Return [X, Y] of the center of cell containing provided text 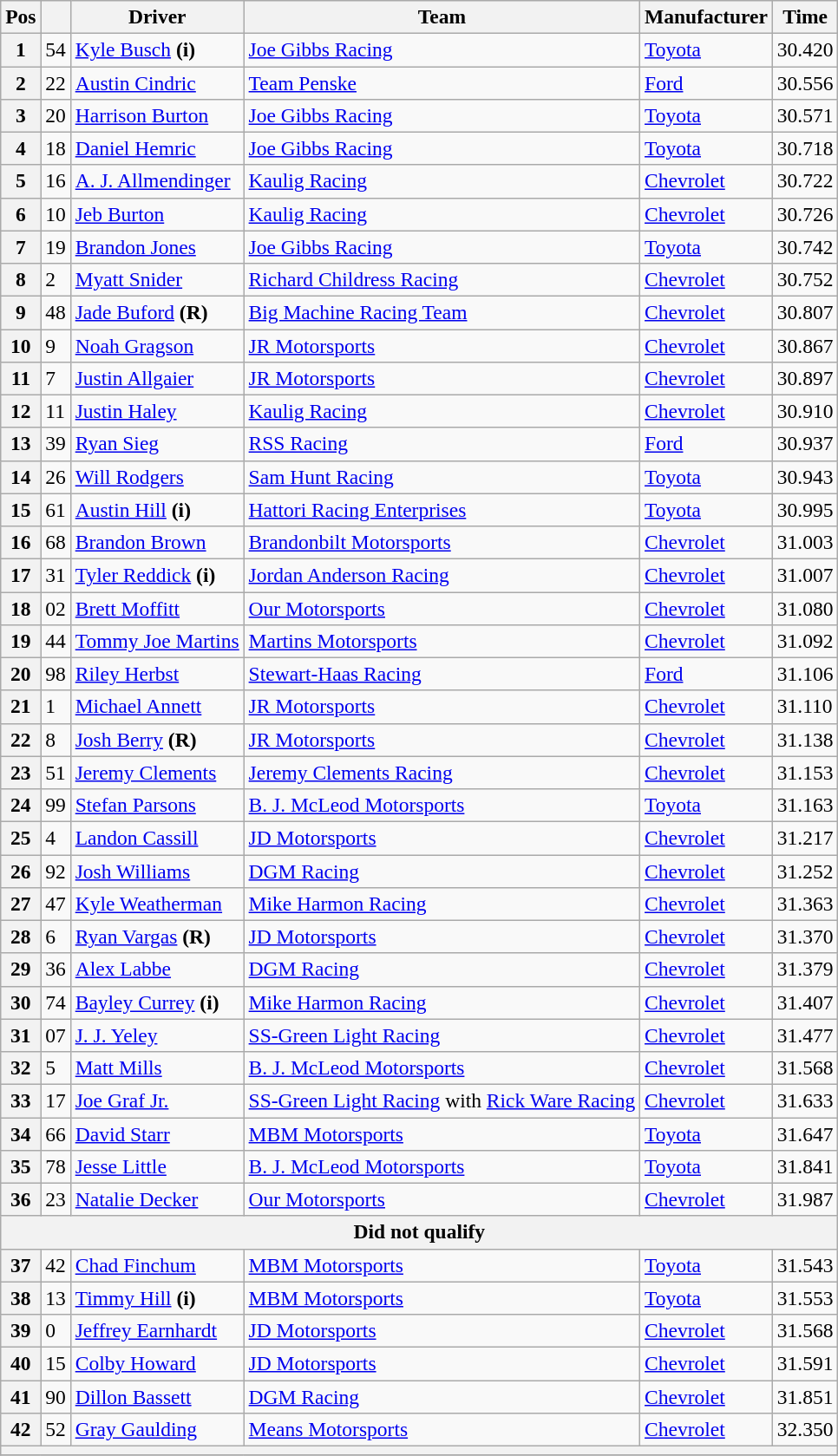
41 [21, 1396]
Team [442, 16]
Matt Mills [157, 1068]
Riley Herbst [157, 674]
Sam Hunt Racing [442, 477]
30.571 [805, 115]
3 [21, 115]
31.370 [805, 937]
98 [56, 674]
31.163 [805, 805]
31.110 [805, 707]
Jeffrey Earnhardt [157, 1330]
61 [56, 510]
30.752 [805, 279]
Manufacturer [706, 16]
Stewart-Haas Racing [442, 674]
47 [56, 904]
31.363 [805, 904]
33 [21, 1100]
Myatt Snider [157, 279]
A. J. Allmendinger [157, 181]
30.722 [805, 181]
92 [56, 871]
31.647 [805, 1133]
30 [21, 1002]
Did not qualify [420, 1232]
Dillon Bassett [157, 1396]
21 [21, 707]
David Starr [157, 1133]
Big Machine Racing Team [442, 312]
30.726 [805, 214]
Josh Williams [157, 871]
Brandonbilt Motorsports [442, 542]
31.138 [805, 740]
Josh Berry (R) [157, 740]
Daniel Hemric [157, 148]
31.407 [805, 1002]
Tyler Reddick (i) [157, 575]
Austin Hill (i) [157, 510]
Natalie Decker [157, 1199]
Brandon Brown [157, 542]
14 [21, 477]
30.867 [805, 345]
Will Rodgers [157, 477]
51 [56, 773]
Jade Buford (R) [157, 312]
31.851 [805, 1396]
31.543 [805, 1265]
Richard Childress Racing [442, 279]
Austin Cindric [157, 82]
Michael Annett [157, 707]
37 [21, 1265]
29 [21, 970]
54 [56, 49]
07 [56, 1035]
48 [56, 312]
32 [21, 1068]
Time [805, 16]
Ryan Vargas (R) [157, 937]
12 [21, 411]
Bayley Currey (i) [157, 1002]
74 [56, 1002]
30.718 [805, 148]
Harrison Burton [157, 115]
31.633 [805, 1100]
31.007 [805, 575]
Ryan Sieg [157, 444]
Noah Gragson [157, 345]
Gray Gaulding [157, 1429]
31.153 [805, 773]
RSS Racing [442, 444]
35 [21, 1166]
27 [21, 904]
99 [56, 805]
Jesse Little [157, 1166]
Jeremy Clements [157, 773]
Tommy Joe Martins [157, 641]
28 [21, 937]
30.420 [805, 49]
52 [56, 1429]
31.477 [805, 1035]
Landon Cassill [157, 838]
34 [21, 1133]
30.910 [805, 411]
0 [56, 1330]
Justin Allgaier [157, 378]
31.217 [805, 838]
30.556 [805, 82]
Stefan Parsons [157, 805]
30.897 [805, 378]
02 [56, 608]
68 [56, 542]
78 [56, 1166]
Alex Labbe [157, 970]
30.937 [805, 444]
31.591 [805, 1363]
31.092 [805, 641]
Chad Finchum [157, 1265]
66 [56, 1133]
SS-Green Light Racing [442, 1035]
32.350 [805, 1429]
Hattori Racing Enterprises [442, 510]
31.987 [805, 1199]
Team Penske [442, 82]
Pos [21, 16]
Justin Haley [157, 411]
Timmy Hill (i) [157, 1298]
31.106 [805, 674]
Brandon Jones [157, 247]
Kyle Weatherman [157, 904]
Colby Howard [157, 1363]
38 [21, 1298]
31.841 [805, 1166]
25 [21, 838]
31.252 [805, 871]
31.080 [805, 608]
90 [56, 1396]
J. J. Yeley [157, 1035]
31.553 [805, 1298]
24 [21, 805]
44 [56, 641]
Brett Moffitt [157, 608]
Jeb Burton [157, 214]
Joe Graf Jr. [157, 1100]
40 [21, 1363]
Driver [157, 16]
30.807 [805, 312]
Jordan Anderson Racing [442, 575]
30.943 [805, 477]
30.995 [805, 510]
31.379 [805, 970]
Martins Motorsports [442, 641]
30.742 [805, 247]
Kyle Busch (i) [157, 49]
Jeremy Clements Racing [442, 773]
31.003 [805, 542]
SS-Green Light Racing with Rick Ware Racing [442, 1100]
Means Motorsports [442, 1429]
